For the text-containing cell, return its midpoint in (X, Y) coordinate format. 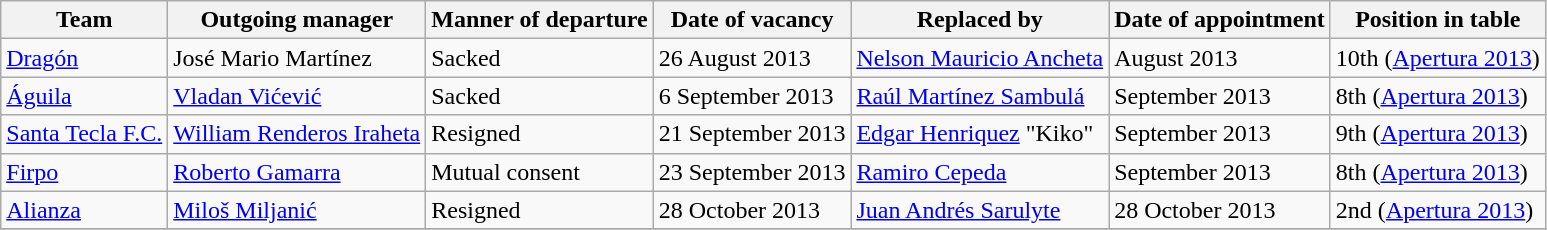
August 2013 (1220, 58)
Santa Tecla F.C. (84, 134)
Mutual consent (540, 172)
Date of appointment (1220, 20)
Position in table (1438, 20)
23 September 2013 (752, 172)
9th (Apertura 2013) (1438, 134)
2nd (Apertura 2013) (1438, 210)
Dragón (84, 58)
José Mario Martínez (297, 58)
William Renderos Iraheta (297, 134)
Outgoing manager (297, 20)
26 August 2013 (752, 58)
Juan Andrés Sarulyte (980, 210)
Date of vacancy (752, 20)
Miloš Miljanić (297, 210)
Team (84, 20)
Edgar Henriquez "Kiko" (980, 134)
Águila (84, 96)
Raúl Martínez Sambulá (980, 96)
Manner of departure (540, 20)
Roberto Gamarra (297, 172)
Replaced by (980, 20)
10th (Apertura 2013) (1438, 58)
21 September 2013 (752, 134)
6 September 2013 (752, 96)
Firpo (84, 172)
Ramiro Cepeda (980, 172)
Vladan Vićević (297, 96)
Alianza (84, 210)
Nelson Mauricio Ancheta (980, 58)
